Return [X, Y] of the center of cell containing provided text 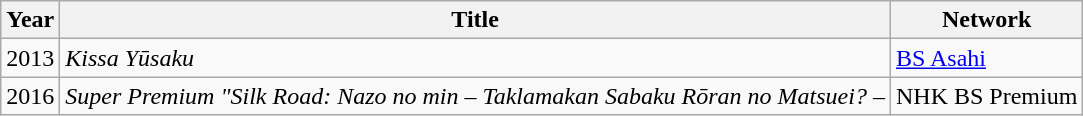
Title [476, 20]
Kissa Yūsaku [476, 58]
NHK BS Premium [986, 96]
Year [30, 20]
BS Asahi [986, 58]
Network [986, 20]
2016 [30, 96]
Super Premium "Silk Road: Nazo no min – Taklamakan Sabaku Rōran no Matsuei? – [476, 96]
2013 [30, 58]
